Scan for the cell matching the given text and deliver its [X, Y] coordinate at center. 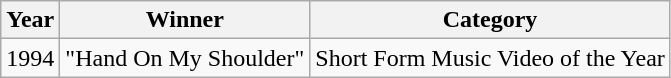
Year [30, 20]
1994 [30, 58]
"Hand On My Shoulder" [185, 58]
Short Form Music Video of the Year [490, 58]
Category [490, 20]
Winner [185, 20]
